Locate the cell with the specified text and output its [X, Y] center coordinate. 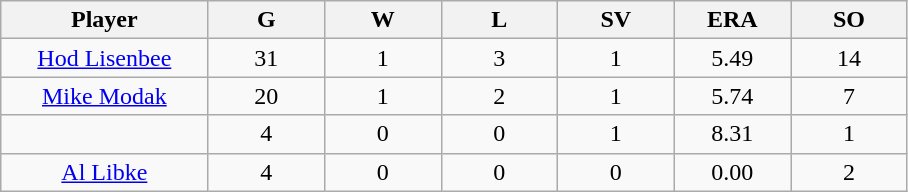
8.31 [732, 134]
W [382, 20]
31 [266, 58]
5.49 [732, 58]
G [266, 20]
Player [104, 20]
3 [500, 58]
Hod Lisenbee [104, 58]
Mike Modak [104, 96]
5.74 [732, 96]
Al Libke [104, 172]
20 [266, 96]
SO [850, 20]
7 [850, 96]
0.00 [732, 172]
SV [616, 20]
L [500, 20]
14 [850, 58]
ERA [732, 20]
